Pinpoint the cell where the given text exists, returning its (x, y) midpoint coordinate. 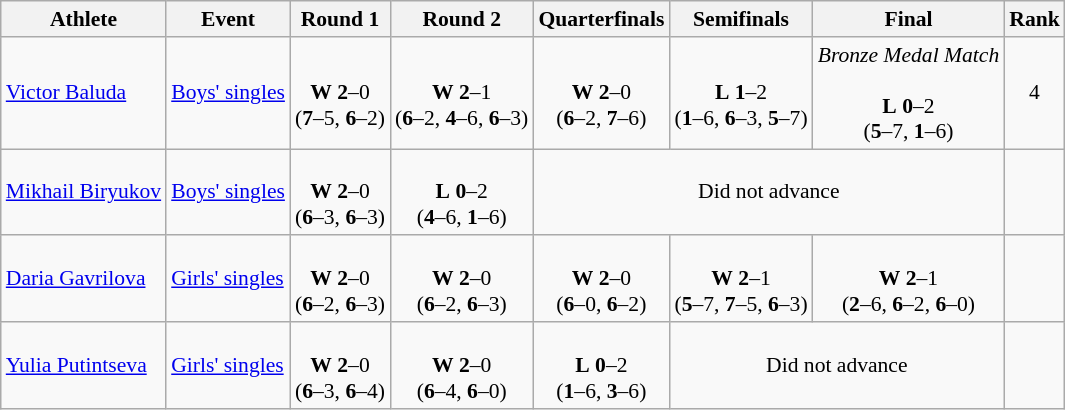
Semifinals (740, 19)
Mikhail Biryukov (84, 192)
W 2–0 (7–5, 6–2) (340, 93)
L 0–2 (1–6, 3–6) (601, 366)
Daria Gavrilova (84, 280)
W 2–0 (6–3, 6–4) (340, 366)
Round 2 (462, 19)
Event (228, 19)
L 0–2 (4–6, 1–6) (462, 192)
Bronze Medal MatchL 0–2 (5–7, 1–6) (909, 93)
L 1–2 (1–6, 6–3, 5–7) (740, 93)
Yulia Putintseva (84, 366)
Athlete (84, 19)
W 2–0 (6–3, 6–3) (340, 192)
W 2–1 (2–6, 6–2, 6–0) (909, 280)
Round 1 (340, 19)
Rank (1034, 19)
W 2–1 (6–2, 4–6, 6–3) (462, 93)
4 (1034, 93)
W 2–1 (5–7, 7–5, 6–3) (740, 280)
W 2–0 (6–4, 6–0) (462, 366)
Final (909, 19)
W 2–0 (6–2, 7–6) (601, 93)
W 2–0 (6–0, 6–2) (601, 280)
Quarterfinals (601, 19)
Victor Baluda (84, 93)
